From the cell containing the given text, extract its center point as [X, Y] coordinate. 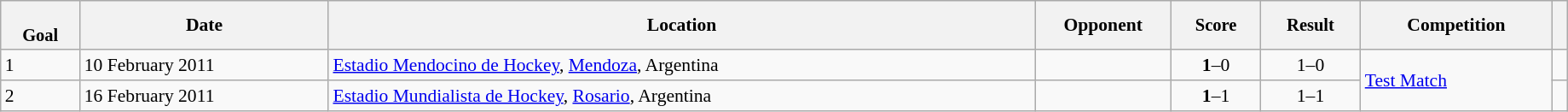
Test Match [1456, 80]
Score [1216, 26]
Opponent [1103, 26]
Goal [41, 26]
1 [41, 66]
Estadio Mendocino de Hockey, Mendoza, Argentina [681, 66]
Date [205, 26]
Result [1310, 26]
10 February 2011 [205, 66]
Estadio Mundialista de Hockey, Rosario, Argentina [681, 96]
16 February 2011 [205, 96]
2 [41, 96]
Location [681, 26]
Competition [1456, 26]
